Identify which cell holds the provided text, then report its [X, Y] central coordinate. 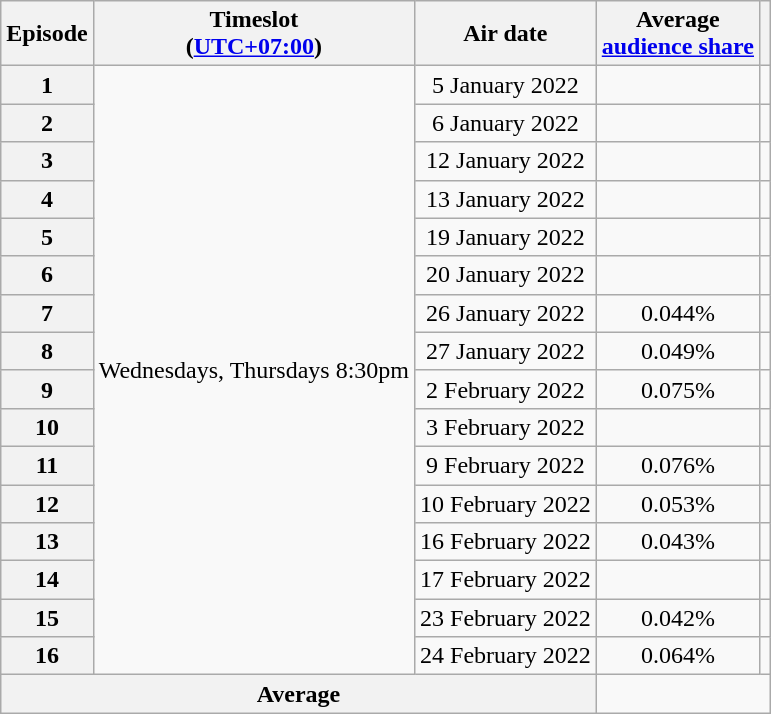
0.053% [678, 503]
10 February 2022 [506, 503]
8 [47, 351]
2 [47, 123]
11 [47, 465]
Average [298, 694]
16 [47, 656]
23 February 2022 [506, 618]
9 [47, 389]
26 January 2022 [506, 313]
12 [47, 503]
27 January 2022 [506, 351]
0.076% [678, 465]
1 [47, 85]
Air date [506, 34]
5 January 2022 [506, 85]
24 February 2022 [506, 656]
20 January 2022 [506, 275]
10 [47, 427]
2 February 2022 [506, 389]
0.075% [678, 389]
3 [47, 161]
6 [47, 275]
0.042% [678, 618]
12 January 2022 [506, 161]
19 January 2022 [506, 237]
15 [47, 618]
7 [47, 313]
0.043% [678, 542]
Episode [47, 34]
Wednesdays, Thursdays 8:30pm [254, 370]
9 February 2022 [506, 465]
5 [47, 237]
17 February 2022 [506, 580]
3 February 2022 [506, 427]
0.044% [678, 313]
0.064% [678, 656]
13 [47, 542]
16 February 2022 [506, 542]
Timeslot(UTC+07:00) [254, 34]
0.049% [678, 351]
Averageaudience share [678, 34]
13 January 2022 [506, 199]
4 [47, 199]
6 January 2022 [506, 123]
14 [47, 580]
